From the cell containing the given text, extract its center point as (X, Y) coordinate. 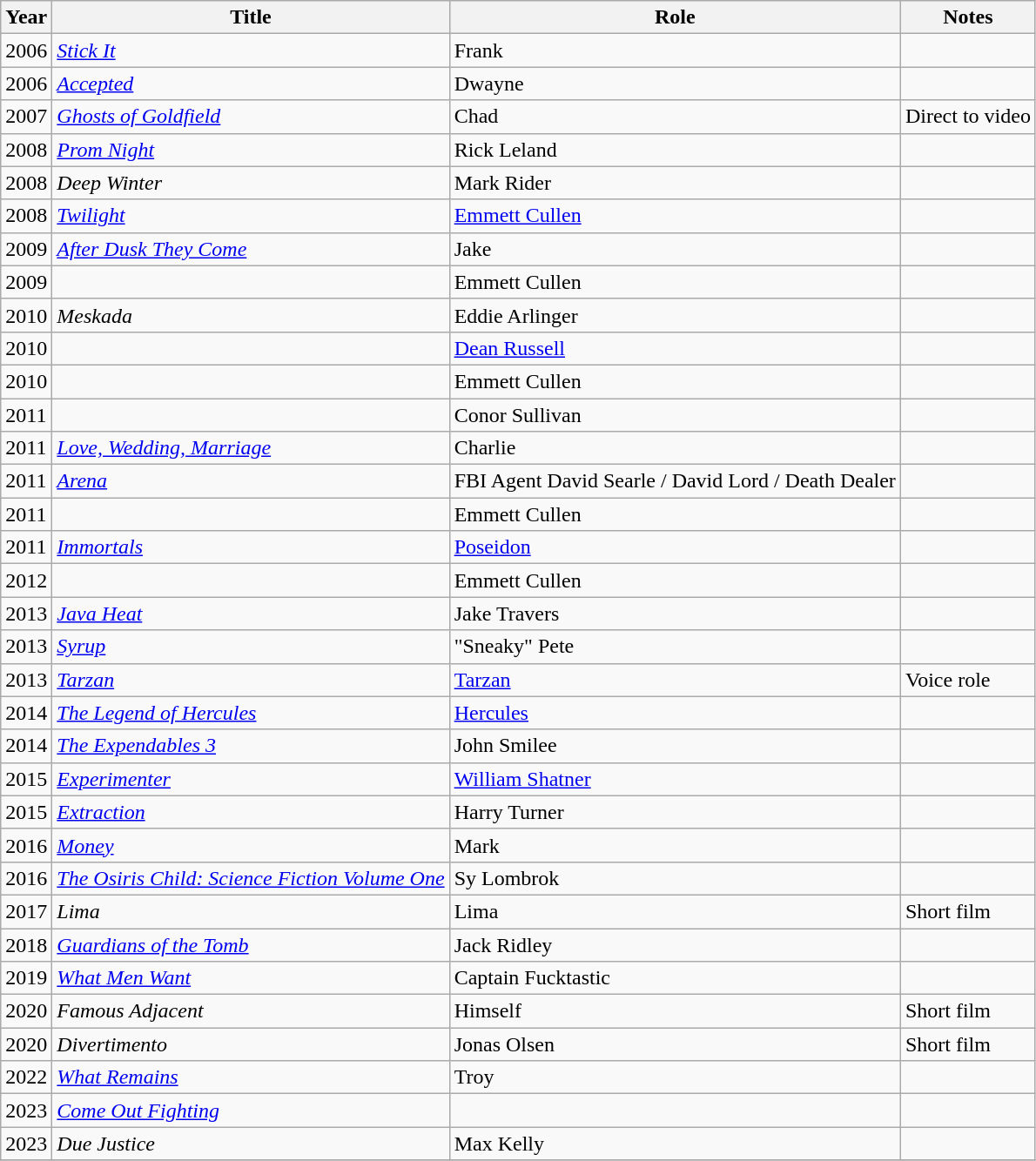
What Remains (251, 1077)
Experimenter (251, 779)
Dean Russell (675, 348)
Love, Wedding, Marriage (251, 448)
Stick It (251, 50)
2019 (26, 978)
Come Out Fighting (251, 1111)
Mark Rider (675, 183)
Deep Winter (251, 183)
Title (251, 17)
Due Justice (251, 1144)
2017 (26, 911)
Charlie (675, 448)
The Expendables 3 (251, 746)
What Men Want (251, 978)
2012 (26, 580)
Direct to video (968, 117)
Prom Night (251, 150)
John Smilee (675, 746)
Role (675, 17)
Mark (675, 845)
Poseidon (675, 547)
Sy Lombrok (675, 878)
Jack Ridley (675, 944)
Harry Turner (675, 812)
2022 (26, 1077)
Notes (968, 17)
After Dusk They Come (251, 249)
Divertimento (251, 1044)
Conor Sullivan (675, 415)
Arena (251, 481)
Captain Fucktastic (675, 978)
Hercules (675, 713)
Immortals (251, 547)
Himself (675, 1011)
Jake (675, 249)
Ghosts of Goldfield (251, 117)
Syrup (251, 647)
Guardians of the Tomb (251, 944)
Dwayne (675, 84)
The Osiris Child: Science Fiction Volume One (251, 878)
Java Heat (251, 614)
Jake Travers (675, 614)
"Sneaky" Pete (675, 647)
The Legend of Hercules (251, 713)
2007 (26, 117)
Chad (675, 117)
Jonas Olsen (675, 1044)
Voice role (968, 680)
Troy (675, 1077)
Eddie Arlinger (675, 315)
Famous Adjacent (251, 1011)
Money (251, 845)
Meskada (251, 315)
William Shatner (675, 779)
Rick Leland (675, 150)
Accepted (251, 84)
2018 (26, 944)
Year (26, 17)
Extraction (251, 812)
Frank (675, 50)
Max Kelly (675, 1144)
FBI Agent David Searle / David Lord / Death Dealer (675, 481)
Twilight (251, 216)
